Locate the cell with the specified text and output its [x, y] center coordinate. 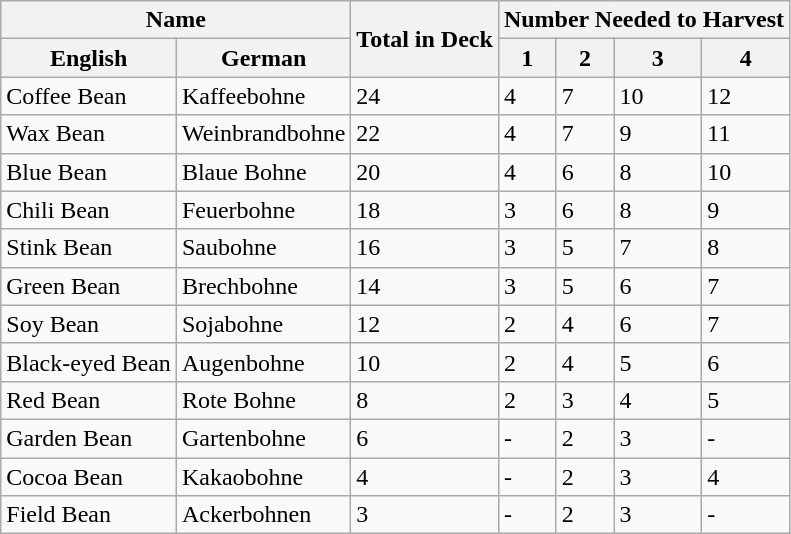
Red Bean [89, 400]
Garden Bean [89, 438]
24 [425, 96]
Blaue Bohne [263, 172]
Feuerbohne [263, 210]
Number Needed to Harvest [644, 20]
Black-eyed Bean [89, 362]
Soy Bean [89, 324]
20 [425, 172]
Chili Bean [89, 210]
Kaffeebohne [263, 96]
Sojabohne [263, 324]
Ackerbohnen [263, 515]
Field Bean [89, 515]
Rote Bohne [263, 400]
16 [425, 248]
1 [527, 58]
German [263, 58]
Name [176, 20]
Gartenbohne [263, 438]
14 [425, 286]
Augenbohne [263, 362]
Green Bean [89, 286]
Wax Bean [89, 134]
11 [746, 134]
Weinbrandbohne [263, 134]
Brechbohne [263, 286]
Total in Deck [425, 39]
22 [425, 134]
Blue Bean [89, 172]
Cocoa Bean [89, 477]
Coffee Bean [89, 96]
18 [425, 210]
Kakaobohne [263, 477]
Saubohne [263, 248]
Stink Bean [89, 248]
English [89, 58]
